Extract the [X, Y] coordinate from the center of the cell holding the provided text.  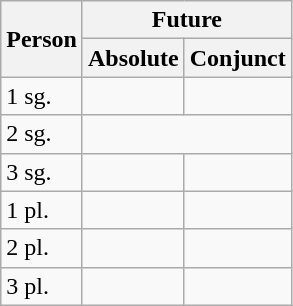
3 sg. [42, 172]
Future [186, 20]
3 pl. [42, 286]
Person [42, 39]
2 pl. [42, 248]
1 pl. [42, 210]
2 sg. [42, 134]
Absolute [133, 58]
Conjunct [238, 58]
1 sg. [42, 96]
